Locate the cell with the specified text and output its (x, y) center coordinate. 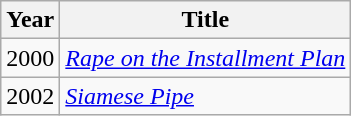
2002 (30, 96)
2000 (30, 58)
Siamese Pipe (206, 96)
Year (30, 20)
Rape on the Installment Plan (206, 58)
Title (206, 20)
